Provide the [x, y] coordinate of the cell's center where the given text is located.  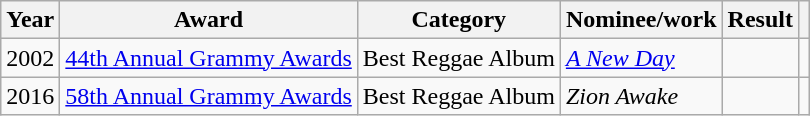
2016 [30, 96]
58th Annual Grammy Awards [208, 96]
2002 [30, 58]
Result [760, 20]
Year [30, 20]
Zion Awake [641, 96]
Category [458, 20]
44th Annual Grammy Awards [208, 58]
Award [208, 20]
Nominee/work [641, 20]
A New Day [641, 58]
